Find where the given text appears and provide that cell's center as (X, Y) coordinate. 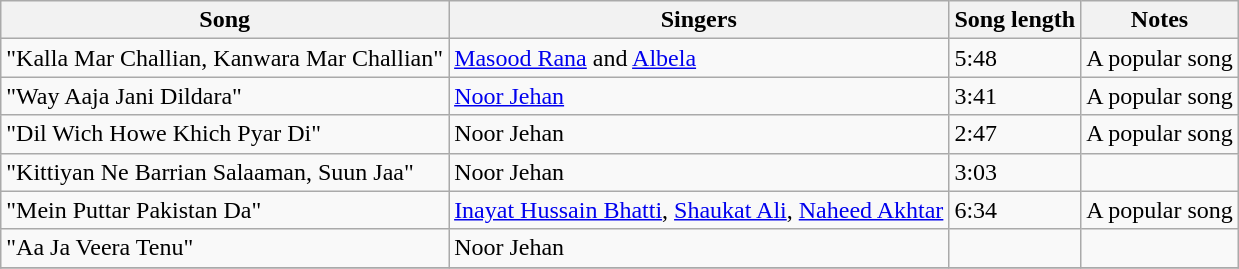
5:48 (1015, 58)
Song (225, 20)
2:47 (1015, 134)
"Dil Wich Howe Khich Pyar Di" (225, 134)
3:41 (1015, 96)
"Kalla Mar Challian, Kanwara Mar Challian" (225, 58)
"Mein Puttar Pakistan Da" (225, 210)
"Way Aaja Jani Dildara" (225, 96)
6:34 (1015, 210)
Singers (699, 20)
Inayat Hussain Bhatti, Shaukat Ali, Naheed Akhtar (699, 210)
Notes (1160, 20)
Masood Rana and Albela (699, 58)
"Kittiyan Ne Barrian Salaaman, Suun Jaa" (225, 172)
3:03 (1015, 172)
"Aa Ja Veera Tenu" (225, 248)
Song length (1015, 20)
